Output the [x, y] coordinate of the center of the cell containing the given text.  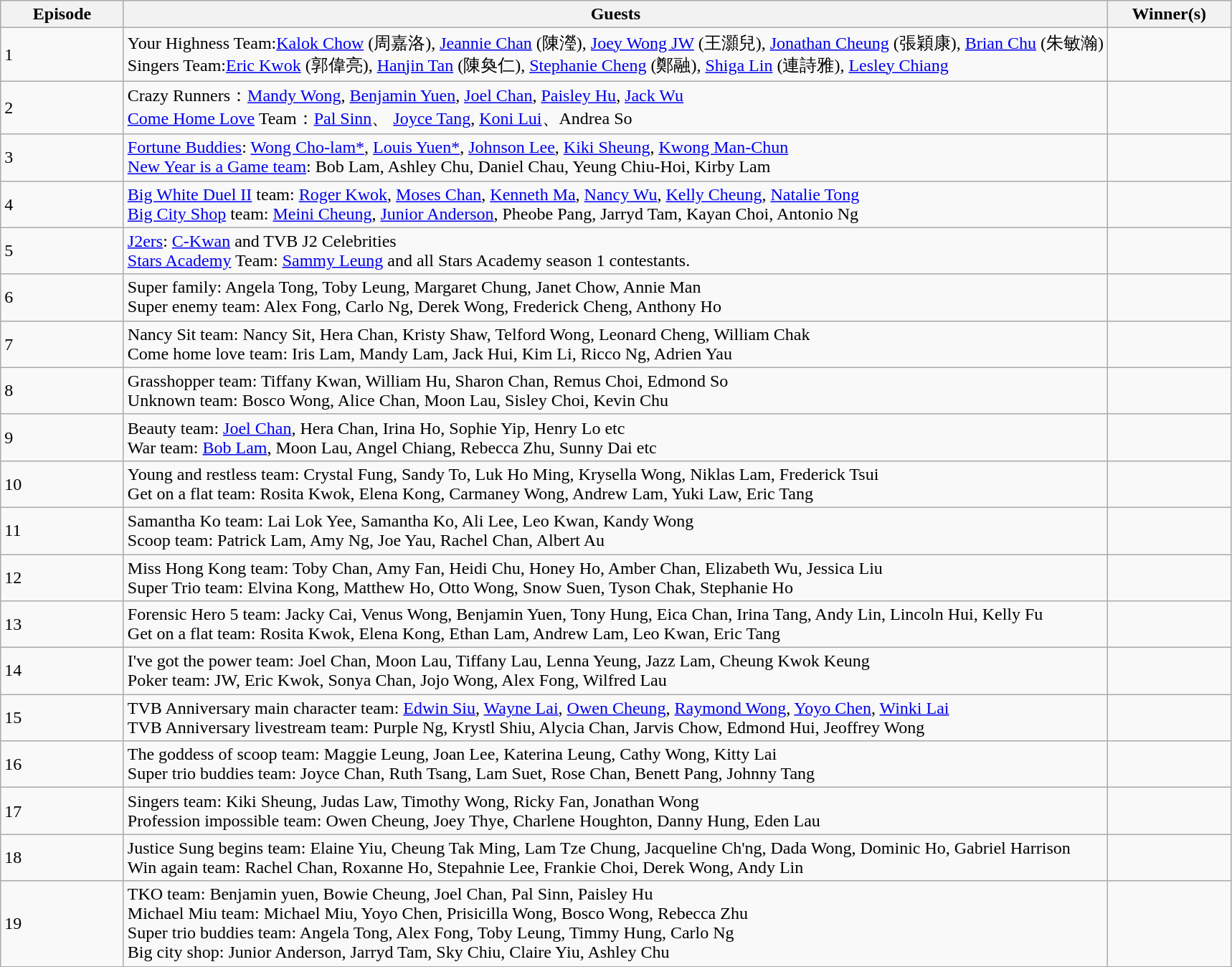
10 [62, 483]
Episode [62, 14]
9 [62, 438]
16 [62, 765]
7 [62, 344]
4 [62, 204]
11 [62, 531]
Grasshopper team: Tiffany Kwan, William Hu, Sharon Chan, Remus Choi, Edmond SoUnknown team: Bosco Wong, Alice Chan, Moon Lau, Sisley Choi, Kevin Chu [615, 390]
Samantha Ko team: Lai Lok Yee, Samantha Ko, Ali Lee, Leo Kwan, Kandy WongScoop team: Patrick Lam, Amy Ng, Joe Yau, Rachel Chan, Albert Au [615, 531]
Winner(s) [1169, 14]
14 [62, 671]
2 [62, 108]
19 [62, 924]
Guests [615, 14]
5 [62, 251]
18 [62, 858]
3 [62, 158]
13 [62, 624]
Crazy Runners：Mandy Wong, Benjamin Yuen, Joel Chan, Paisley Hu, Jack WuCome Home Love Team：Pal Sinn、 Joyce Tang, Koni Lui、Andrea So [615, 108]
Beauty team: Joel Chan, Hera Chan, Irina Ho, Sophie Yip, Henry Lo etcWar team: Bob Lam, Moon Lau, Angel Chiang, Rebecca Zhu, Sunny Dai etc [615, 438]
1 [62, 55]
6 [62, 297]
8 [62, 390]
J2ers: C-Kwan and TVB J2 CelebritiesStars Academy Team: Sammy Leung and all Stars Academy season 1 contestants. [615, 251]
12 [62, 577]
17 [62, 811]
15 [62, 717]
